For the text-containing cell, return its midpoint in (x, y) coordinate format. 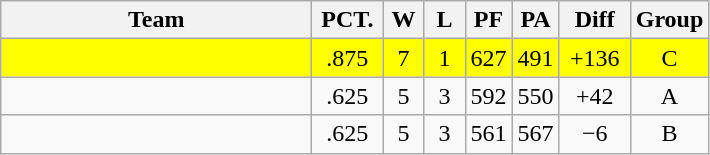
PCT. (348, 20)
PA (536, 20)
550 (536, 96)
567 (536, 134)
Team (156, 20)
B (670, 134)
+42 (594, 96)
+136 (594, 58)
W (404, 20)
L (444, 20)
1 (444, 58)
627 (488, 58)
PF (488, 20)
Group (670, 20)
A (670, 96)
C (670, 58)
Diff (594, 20)
−6 (594, 134)
592 (488, 96)
491 (536, 58)
561 (488, 134)
.875 (348, 58)
7 (404, 58)
